Detect which cell encompasses the target text, then output its [x, y] center coordinate. 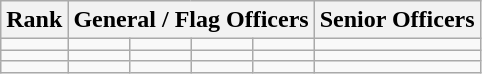
Rank [34, 20]
General / Flag Officers [191, 20]
Senior Officers [397, 20]
